Find where the given text appears and provide that cell's center as (X, Y) coordinate. 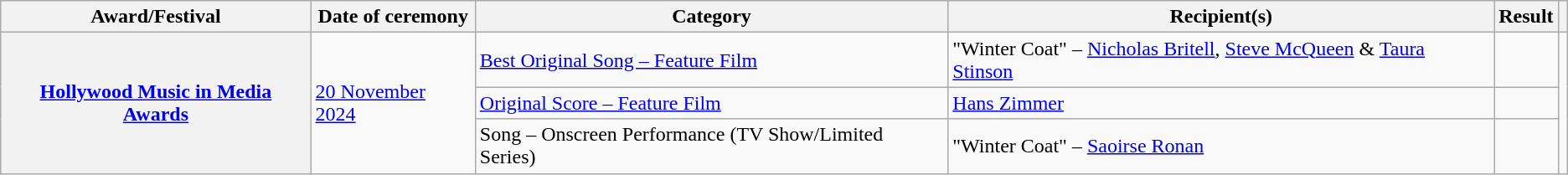
Result (1526, 17)
"Winter Coat" – Saoirse Ronan (1221, 146)
Date of ceremony (393, 17)
Song – Onscreen Performance (TV Show/Limited Series) (711, 146)
Hollywood Music in Media Awards (156, 103)
20 November 2024 (393, 103)
Best Original Song – Feature Film (711, 60)
Hans Zimmer (1221, 103)
"Winter Coat" – Nicholas Britell, Steve McQueen & Taura Stinson (1221, 60)
Award/Festival (156, 17)
Original Score – Feature Film (711, 103)
Recipient(s) (1221, 17)
Category (711, 17)
